From the cell containing the given text, extract its center point as (X, Y) coordinate. 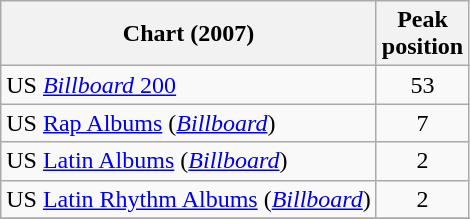
Chart (2007) (189, 34)
US Latin Rhythm Albums (Billboard) (189, 199)
Peakposition (422, 34)
US Latin Albums (Billboard) (189, 161)
53 (422, 85)
US Rap Albums (Billboard) (189, 123)
7 (422, 123)
US Billboard 200 (189, 85)
